Search for the cell housing the specified text and yield its (X, Y) center coordinate. 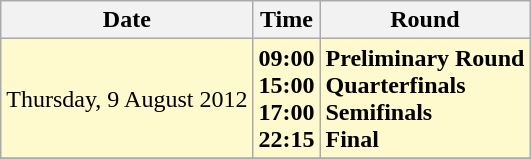
09:0015:0017:0022:15 (286, 98)
Round (425, 20)
Time (286, 20)
Preliminary RoundQuarterfinalsSemifinalsFinal (425, 98)
Thursday, 9 August 2012 (127, 98)
Date (127, 20)
